For the text-containing cell, return its midpoint in [x, y] coordinate format. 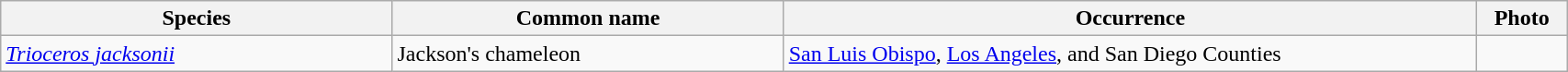
Photo [1522, 18]
Occurrence [1130, 18]
Common name [588, 18]
Trioceros jacksonii [197, 54]
San Luis Obispo, Los Angeles, and San Diego Counties [1130, 54]
Species [197, 18]
Jackson's chameleon [588, 54]
